Provide the (x, y) coordinate of the cell's center where the given text is located.  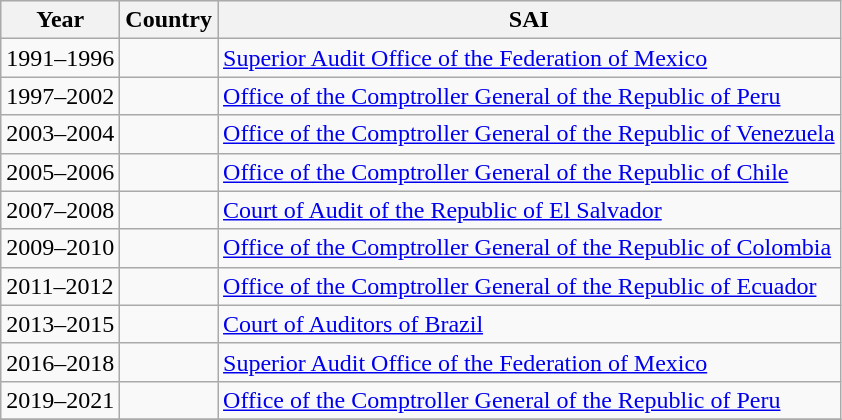
Year (60, 20)
Office of the Comptroller General of the Republic of Ecuador (530, 286)
Office of the Comptroller General of the Republic of Venezuela (530, 134)
2013–2015 (60, 324)
2009–2010 (60, 248)
2011–2012 (60, 286)
Office of the Comptroller General of the Republic of Chile (530, 172)
Court of Auditors of Brazil (530, 324)
2007–2008 (60, 210)
Country (169, 20)
1991–1996 (60, 58)
Court of Audit of the Republic of El Salvador (530, 210)
2016–2018 (60, 362)
1997–2002 (60, 96)
SAI (530, 20)
2019–2021 (60, 400)
Office of the Comptroller General of the Republic of Colombia (530, 248)
2003–2004 (60, 134)
2005–2006 (60, 172)
